For the text-containing cell, return its midpoint in (x, y) coordinate format. 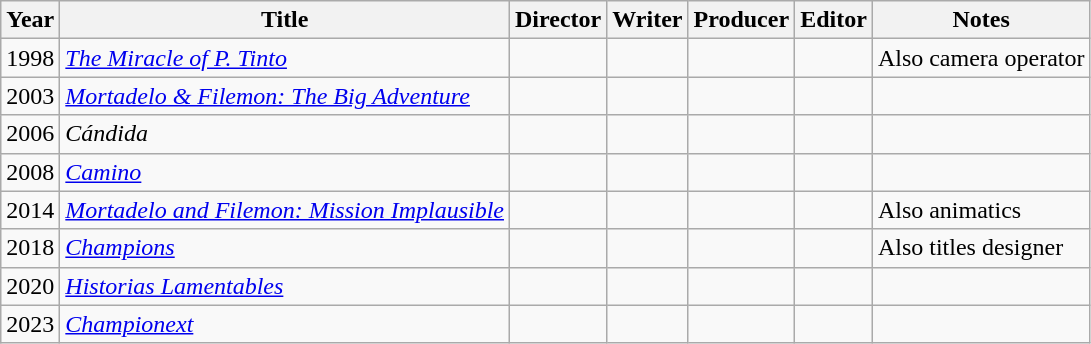
2023 (30, 324)
Mortadelo and Filemon: Mission Implausible (285, 210)
Cándida (285, 134)
2020 (30, 286)
Notes (981, 20)
The Miracle of P. Tinto (285, 58)
Camino (285, 172)
Also animatics (981, 210)
2008 (30, 172)
Historias Lamentables (285, 286)
Year (30, 20)
Championext (285, 324)
Mortadelo & Filemon: The Big Adventure (285, 96)
Director (558, 20)
2006 (30, 134)
Title (285, 20)
Editor (834, 20)
2018 (30, 248)
Producer (742, 20)
2014 (30, 210)
Champions (285, 248)
Also titles designer (981, 248)
Writer (648, 20)
1998 (30, 58)
2003 (30, 96)
Also camera operator (981, 58)
